Locate the cell with the specified text and output its [x, y] center coordinate. 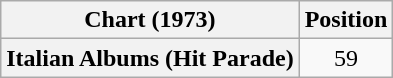
Chart (1973) [150, 20]
Position [346, 20]
Italian Albums (Hit Parade) [150, 58]
59 [346, 58]
